Determine the [X, Y] coordinate at the center of the cell enclosing the given text.  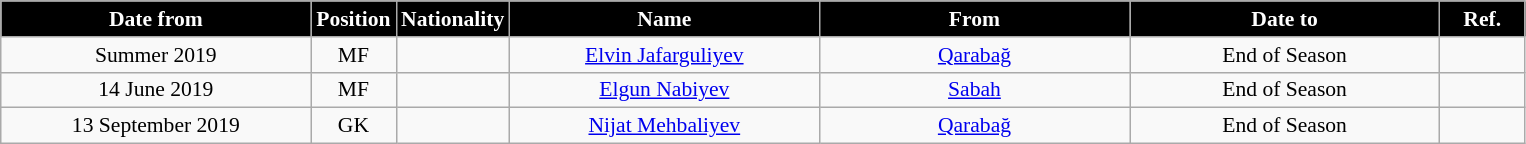
GK [354, 126]
Nijat Mehbaliyev [664, 126]
Date from [156, 19]
Nationality [452, 19]
13 September 2019 [156, 126]
Elgun Nabiyev [664, 90]
Date to [1285, 19]
From [974, 19]
Ref. [1482, 19]
14 June 2019 [156, 90]
Elvin Jafarguliyev [664, 55]
Summer 2019 [156, 55]
Name [664, 19]
Sabah [974, 90]
Position [354, 19]
